Provide the [x, y] coordinate of the cell's center where the given text is located.  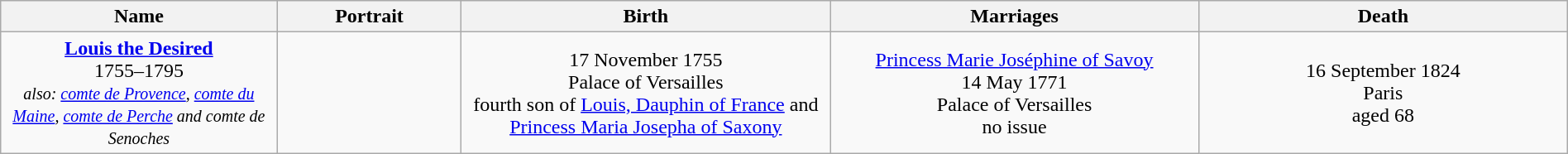
Birth [646, 17]
Death [1383, 17]
Marriages [1015, 17]
17 November 1755Palace of Versaillesfourth son of Louis, Dauphin of France and Princess Maria Josepha of Saxony [646, 93]
Name [139, 17]
16 September 1824Parisaged 68 [1383, 93]
Princess Marie Joséphine of Savoy14 May 1771Palace of Versaillesno issue [1015, 93]
Portrait [369, 17]
Louis the Desired1755–1795also: comte de Provence, comte du Maine, comte de Perche and comte de Senoches [139, 93]
